Return the (x, y) coordinate for the center point of the cell that contains the specified text.  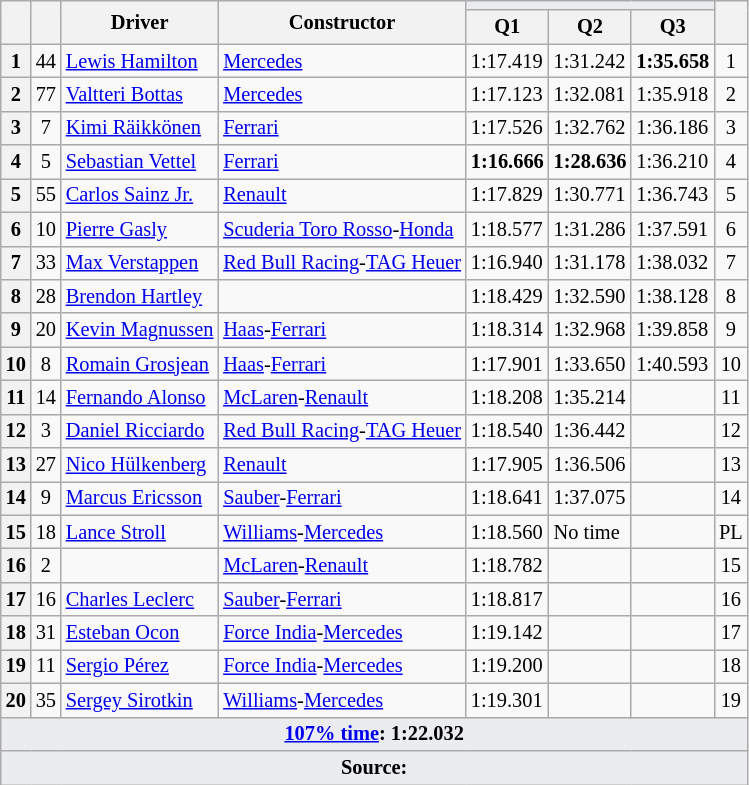
1:32.968 (590, 330)
1:16.940 (508, 263)
1:36.743 (672, 195)
1:40.593 (672, 364)
1:35.214 (590, 397)
Scuderia Toro Rosso-Honda (342, 229)
1:18.641 (508, 498)
Sergey Sirotkin (140, 700)
Driver (140, 22)
1:32.762 (590, 128)
1:18.817 (508, 599)
PL (730, 532)
Sebastian Vettel (140, 162)
Q2 (590, 27)
35 (46, 700)
Sergio Pérez (140, 666)
1:16.666 (508, 162)
Marcus Ericsson (140, 498)
Daniel Ricciardo (140, 431)
1:18.560 (508, 532)
Kevin Magnussen (140, 330)
55 (46, 195)
1:37.591 (672, 229)
1:36.186 (672, 128)
Source: (374, 767)
1:19.200 (508, 666)
1:30.771 (590, 195)
Kimi Räikkönen (140, 128)
1:18.314 (508, 330)
1:18.782 (508, 565)
Charles Leclerc (140, 599)
1:35.658 (672, 61)
1:18.540 (508, 431)
1:18.208 (508, 397)
1:17.526 (508, 128)
1:19.301 (508, 700)
Nico Hülkenberg (140, 465)
Fernando Alonso (140, 397)
28 (46, 296)
1:17.829 (508, 195)
1:38.032 (672, 263)
Pierre Gasly (140, 229)
1:32.081 (590, 94)
1:37.075 (590, 498)
Esteban Ocon (140, 633)
1:17.905 (508, 465)
33 (46, 263)
1:17.123 (508, 94)
Lance Stroll (140, 532)
44 (46, 61)
1:17.419 (508, 61)
Romain Grosjean (140, 364)
1:33.650 (590, 364)
No time (590, 532)
1:18.429 (508, 296)
Q3 (672, 27)
77 (46, 94)
1:32.590 (590, 296)
27 (46, 465)
Carlos Sainz Jr. (140, 195)
1:19.142 (508, 633)
Brendon Hartley (140, 296)
Max Verstappen (140, 263)
Lewis Hamilton (140, 61)
1:39.858 (672, 330)
1:31.242 (590, 61)
1:18.577 (508, 229)
1:36.210 (672, 162)
1:28.636 (590, 162)
Constructor (342, 22)
1:17.901 (508, 364)
1:31.286 (590, 229)
Q1 (508, 27)
1:35.918 (672, 94)
107% time: 1:22.032 (374, 734)
Valtteri Bottas (140, 94)
1:36.506 (590, 465)
1:31.178 (590, 263)
1:36.442 (590, 431)
1:38.128 (672, 296)
31 (46, 633)
